Return [X, Y] of the center of cell containing provided text 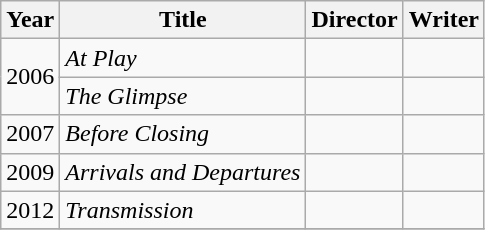
Before Closing [183, 134]
2009 [30, 172]
2012 [30, 210]
2006 [30, 77]
The Glimpse [183, 96]
Title [183, 20]
Transmission [183, 210]
2007 [30, 134]
Arrivals and Departures [183, 172]
Writer [444, 20]
Year [30, 20]
Director [354, 20]
At Play [183, 58]
